Return (x, y) of the center of cell containing provided text 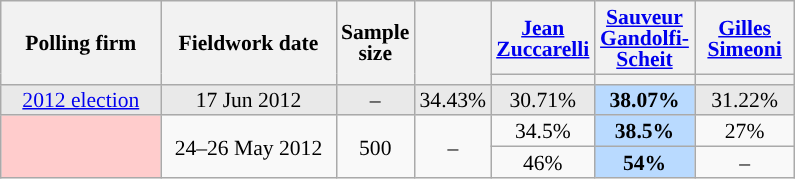
500 (375, 147)
38.5% (644, 132)
24–26 May 2012 (248, 147)
27% (745, 132)
Jean Zuccarelli (542, 38)
30.71% (542, 100)
54% (644, 162)
Polling firm (81, 42)
34.43% (452, 100)
Sauveur Gandolfi-Scheit (644, 38)
2012 election (81, 100)
34.5% (542, 132)
Gilles Simeoni (745, 38)
Fieldwork date (248, 42)
46% (542, 162)
Samplesize (375, 42)
38.07% (644, 100)
17 Jun 2012 (248, 100)
31.22% (745, 100)
